Find where the given text appears and provide that cell's center as (x, y) coordinate. 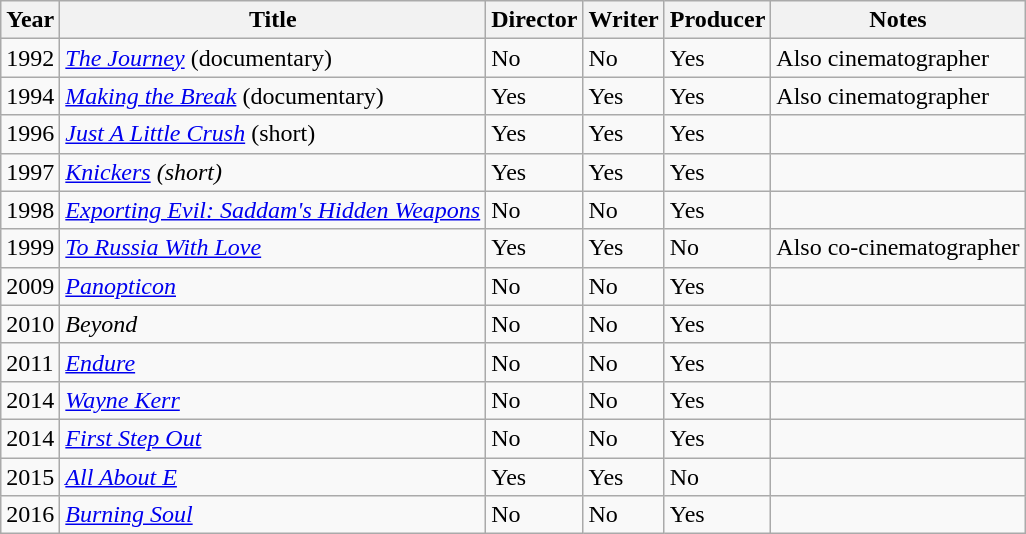
1999 (30, 248)
Knickers (short) (273, 172)
Burning Soul (273, 515)
Beyond (273, 324)
Producer (718, 20)
Also co-cinematographer (898, 248)
Wayne Kerr (273, 400)
1994 (30, 96)
1996 (30, 134)
Panopticon (273, 286)
1992 (30, 58)
Endure (273, 362)
To Russia With Love (273, 248)
The Journey (documentary) (273, 58)
1998 (30, 210)
Writer (624, 20)
First Step Out (273, 438)
Just A Little Crush (short) (273, 134)
Making the Break (documentary) (273, 96)
2015 (30, 477)
2009 (30, 286)
Title (273, 20)
2011 (30, 362)
Notes (898, 20)
All About E (273, 477)
Exporting Evil: Saddam's Hidden Weapons (273, 210)
1997 (30, 172)
Director (534, 20)
2010 (30, 324)
2016 (30, 515)
Year (30, 20)
